Return [x, y] of the center of cell containing provided text 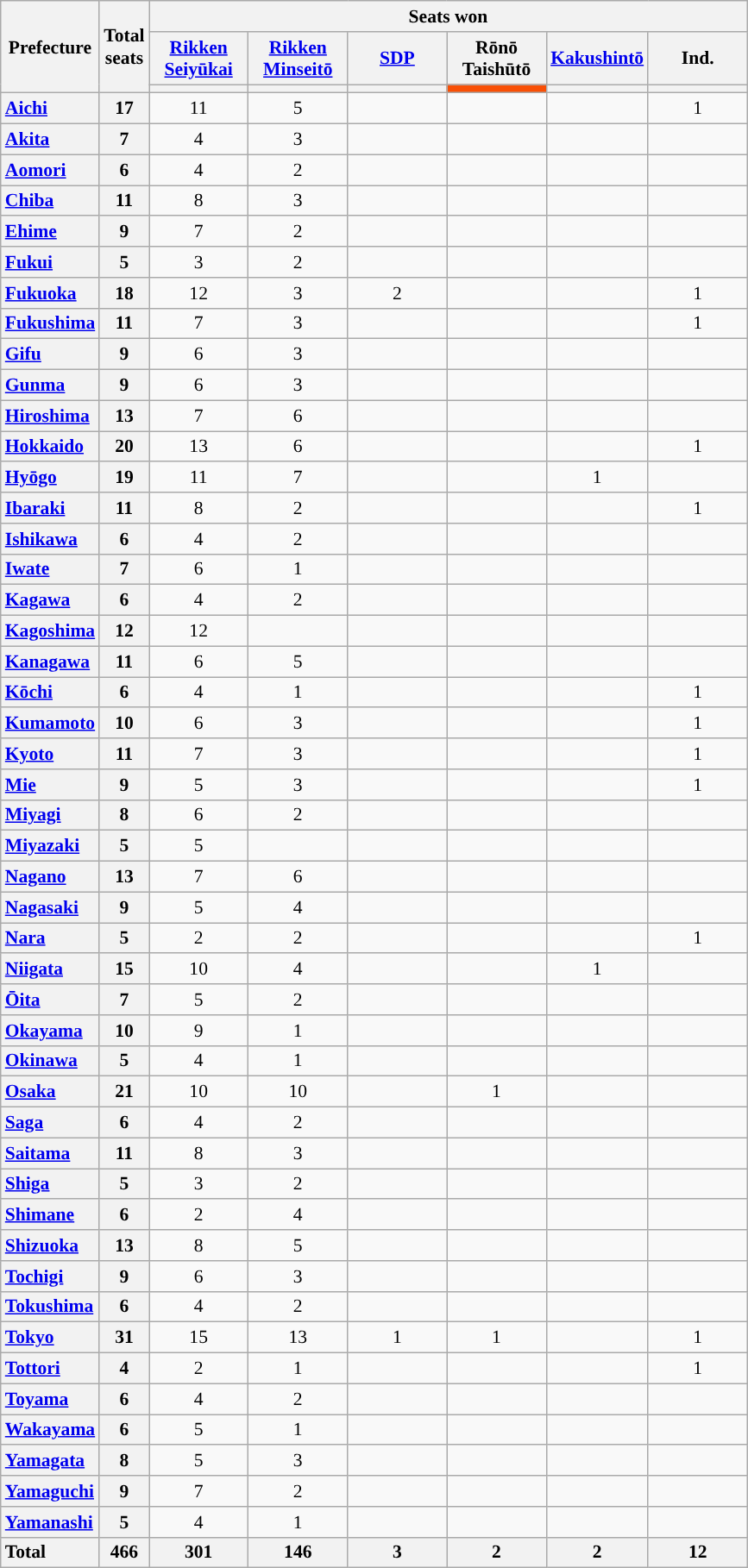
Hiroshima [50, 416]
Shimane [50, 1215]
19 [124, 478]
Seats won [449, 16]
Yamanashi [50, 1522]
Rikken Seiyūkai [198, 59]
Hokkaido [50, 447]
Tokyo [50, 1338]
Hyōgo [50, 478]
Fukuoka [50, 293]
Mie [50, 785]
146 [299, 1552]
Nara [50, 938]
Nagano [50, 877]
Toyama [50, 1399]
Kakushintō [597, 59]
Saitama [50, 1153]
Miyagi [50, 815]
Gifu [50, 354]
Rōnō Taishūtō [497, 59]
Fukushima [50, 323]
Yamagata [50, 1461]
Ibaraki [50, 508]
Ishikawa [50, 539]
Gunma [50, 386]
Kanagawa [50, 662]
Saga [50, 1123]
Wakayama [50, 1430]
Ehime [50, 232]
Kagawa [50, 600]
17 [124, 109]
301 [198, 1552]
Okayama [50, 1031]
Ind. [697, 59]
Miyazaki [50, 846]
Ōita [50, 1000]
Total [50, 1552]
Chiba [50, 201]
Rikken Minseitō [299, 59]
Osaka [50, 1092]
Fukui [50, 262]
Shiga [50, 1184]
Kyoto [50, 754]
Yamaguchi [50, 1491]
20 [124, 447]
SDP [397, 59]
Shizuoka [50, 1245]
Nagasaki [50, 907]
Tokushima [50, 1307]
31 [124, 1338]
Tottori [50, 1369]
Akita [50, 140]
Okinawa [50, 1061]
21 [124, 1092]
Niigata [50, 969]
Kumamoto [50, 724]
Tochigi [50, 1276]
Kagoshima [50, 631]
18 [124, 293]
466 [124, 1552]
Kōchi [50, 693]
Iwate [50, 569]
Prefecture [50, 47]
Totalseats [124, 47]
Aichi [50, 109]
Aomori [50, 170]
